Pinpoint the cell where the given text exists, returning its [x, y] midpoint coordinate. 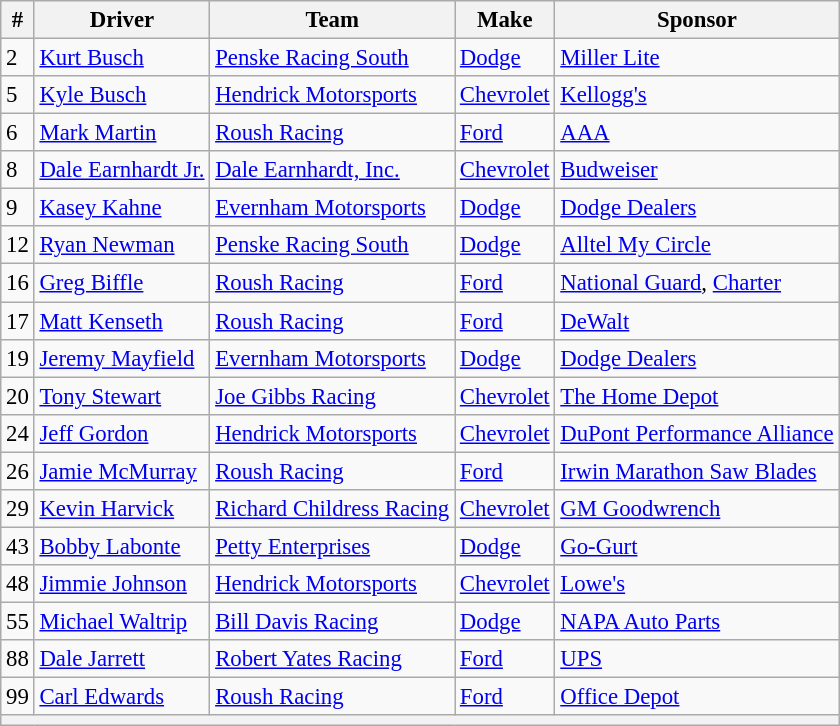
Petty Enterprises [332, 546]
55 [18, 621]
Greg Biffle [122, 283]
Michael Waltrip [122, 621]
Dale Earnhardt Jr. [122, 170]
AAA [697, 133]
Go-Gurt [697, 546]
Jeff Gordon [122, 433]
43 [18, 546]
Matt Kenseth [122, 321]
# [18, 20]
Office Depot [697, 697]
Budweiser [697, 170]
88 [18, 659]
99 [18, 697]
Robert Yates Racing [332, 659]
Ryan Newman [122, 245]
9 [18, 208]
12 [18, 245]
Mark Martin [122, 133]
DuPont Performance Alliance [697, 433]
Kevin Harvick [122, 509]
Kellogg's [697, 95]
Dale Earnhardt, Inc. [332, 170]
Dale Jarrett [122, 659]
UPS [697, 659]
Kasey Kahne [122, 208]
Carl Edwards [122, 697]
Bill Davis Racing [332, 621]
Lowe's [697, 584]
17 [18, 321]
Tony Stewart [122, 396]
Joe Gibbs Racing [332, 396]
Jeremy Mayfield [122, 358]
GM Goodwrench [697, 509]
Kyle Busch [122, 95]
6 [18, 133]
26 [18, 471]
16 [18, 283]
19 [18, 358]
DeWalt [697, 321]
Jimmie Johnson [122, 584]
Sponsor [697, 20]
8 [18, 170]
Team [332, 20]
48 [18, 584]
The Home Depot [697, 396]
Miller Lite [697, 58]
National Guard, Charter [697, 283]
Richard Childress Racing [332, 509]
NAPA Auto Parts [697, 621]
5 [18, 95]
Kurt Busch [122, 58]
Irwin Marathon Saw Blades [697, 471]
Jamie McMurray [122, 471]
2 [18, 58]
Driver [122, 20]
Bobby Labonte [122, 546]
Make [505, 20]
20 [18, 396]
29 [18, 509]
Alltel My Circle [697, 245]
24 [18, 433]
